From the cell containing the given text, extract its center point as [X, Y] coordinate. 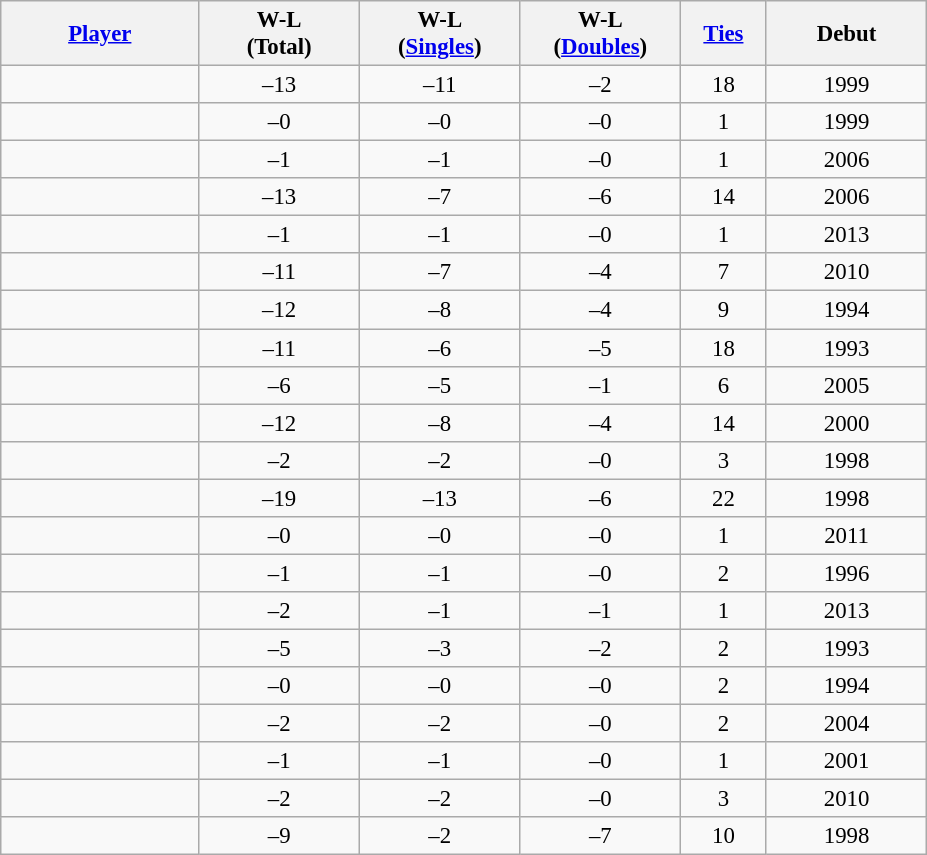
2011 [846, 536]
W-L(Doubles) [600, 34]
2000 [846, 423]
Ties [724, 34]
1996 [846, 573]
W-L(Singles) [440, 34]
2004 [846, 724]
2001 [846, 761]
22 [724, 498]
Debut [846, 34]
2005 [846, 385]
9 [724, 310]
W-L(Total) [280, 34]
7 [724, 273]
10 [724, 836]
–3 [440, 648]
6 [724, 385]
Player [100, 34]
–9 [280, 836]
–19 [280, 498]
